Scan for the cell matching the given text and deliver its (x, y) coordinate at center. 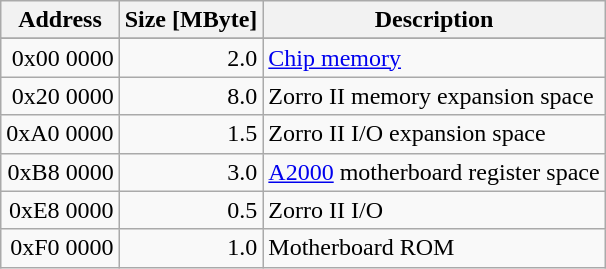
2.0 (191, 58)
Zorro II I/O (434, 210)
Chip memory (434, 58)
A2000 motherboard register space (434, 172)
0x20 0000 (60, 96)
Size [MByte] (191, 20)
Address (60, 20)
0xB8 0000 (60, 172)
0xA0 0000 (60, 134)
0xE8 0000 (60, 210)
1.5 (191, 134)
Description (434, 20)
0.5 (191, 210)
0xF0 0000 (60, 248)
8.0 (191, 96)
3.0 (191, 172)
0x00 0000 (60, 58)
Zorro II I/O expansion space (434, 134)
Zorro II memory expansion space (434, 96)
1.0 (191, 248)
Motherboard ROM (434, 248)
